Search for the cell housing the specified text and yield its (X, Y) center coordinate. 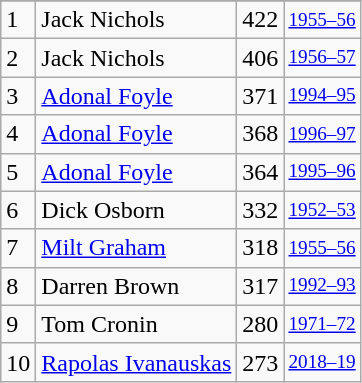
368 (260, 134)
9 (18, 324)
2018–19 (322, 362)
280 (260, 324)
4 (18, 134)
364 (260, 172)
6 (18, 210)
8 (18, 286)
10 (18, 362)
406 (260, 58)
1956–57 (322, 58)
Darren Brown (136, 286)
371 (260, 96)
318 (260, 248)
1996–97 (322, 134)
1952–53 (322, 210)
3 (18, 96)
1971–72 (322, 324)
422 (260, 20)
1 (18, 20)
1992–93 (322, 286)
1995–96 (322, 172)
317 (260, 286)
273 (260, 362)
Dick Osborn (136, 210)
Tom Cronin (136, 324)
5 (18, 172)
332 (260, 210)
Rapolas Ivanauskas (136, 362)
7 (18, 248)
1994–95 (322, 96)
Milt Graham (136, 248)
2 (18, 58)
